Provide the (x, y) coordinate of the cell's center where the given text is located.  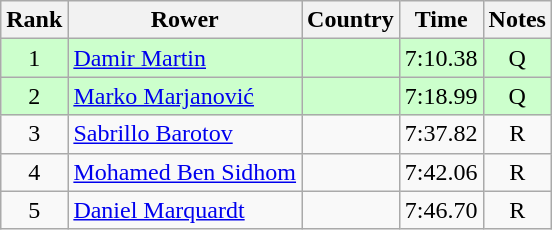
Country (351, 20)
Damir Martin (185, 58)
7:46.70 (441, 210)
Mohamed Ben Sidhom (185, 172)
7:18.99 (441, 96)
4 (34, 172)
Rank (34, 20)
2 (34, 96)
3 (34, 134)
Daniel Marquardt (185, 210)
7:10.38 (441, 58)
7:37.82 (441, 134)
1 (34, 58)
Notes (517, 20)
Sabrillo Barotov (185, 134)
Marko Marjanović (185, 96)
Rower (185, 20)
Time (441, 20)
5 (34, 210)
7:42.06 (441, 172)
